From the cell containing the given text, extract its center point as [x, y] coordinate. 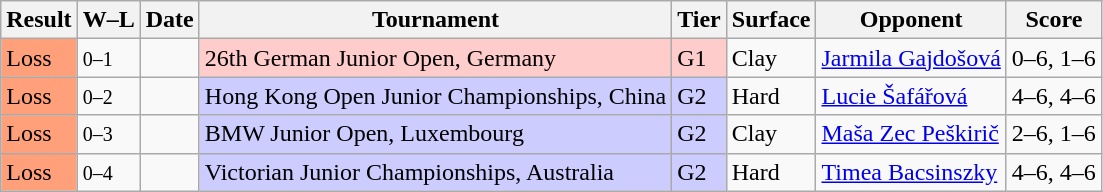
0–2 [108, 96]
0–3 [108, 134]
Tournament [435, 20]
Surface [771, 20]
G1 [700, 58]
Timea Bacsinszky [911, 172]
Maša Zec Peškirič [911, 134]
Opponent [911, 20]
Victorian Junior Championships, Australia [435, 172]
0–6, 1–6 [1054, 58]
Jarmila Gajdošová [911, 58]
Date [170, 20]
Lucie Šafářová [911, 96]
Hong Kong Open Junior Championships, China [435, 96]
26th German Junior Open, Germany [435, 58]
Result [39, 20]
W–L [108, 20]
Tier [700, 20]
0–4 [108, 172]
2–6, 1–6 [1054, 134]
BMW Junior Open, Luxembourg [435, 134]
0–1 [108, 58]
Score [1054, 20]
